Detect which cell encompasses the target text, then output its (x, y) center coordinate. 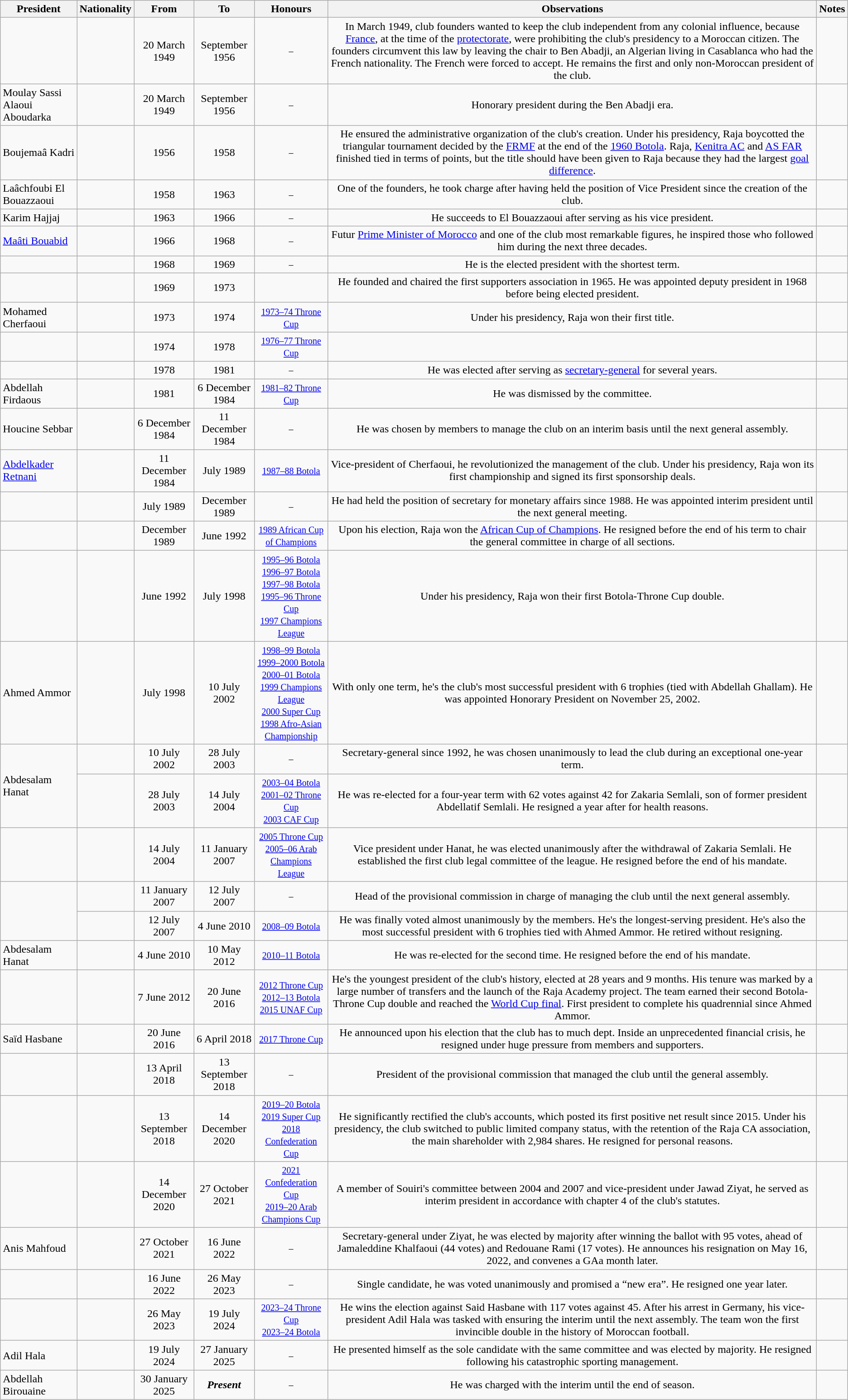
He succeeds to El Bouazzaoui after serving as his vice president. (573, 218)
One of the founders, he took charge after having held the position of Vice President since the creation of the club. (573, 194)
Under his presidency, Raja won their first Botola-Throne Cup double. (573, 596)
He was dismissed by the committee. (573, 393)
Maâti Bouabid (39, 241)
2010–11 Botola (291, 955)
Single candidate, he was voted unanimously and promised a “new era”. He resigned one year later. (573, 1284)
He had held the position of secretary for monetary affairs since 1988. He was appointed interim president until the next general meeting. (573, 507)
President of the provisional commission that managed the club until the general assembly. (573, 1074)
He is the elected president with the shortest term. (573, 264)
10 May 2012 (224, 955)
Secretary-general since 1992, he was chosen unanimously to lead the club during an exceptional one-year term. (573, 759)
Houcine Sebbar (39, 429)
Honorary president during the Ben Abadji era. (573, 105)
To (224, 9)
Abdellah Firdaous (39, 393)
Adil Hala (39, 1355)
30 January 2025 (164, 1385)
2012 Throne Cup2012–13 Botola2015 UNAF Cup (291, 997)
Abdelkader Retnani (39, 471)
Under his presidency, Raja won their first title. (573, 317)
Anis Mahfoud (39, 1249)
Observations (573, 9)
Present (224, 1385)
President (39, 9)
1987–88 Botola (291, 471)
27 January 2025 (224, 1355)
1995–96 Botola1996–97 Botola1997–98 Botola1995–96 Throne Cup1997 Champions League (291, 596)
Nationality (106, 9)
Saïd Hasbane (39, 1039)
2008–09 Botola (291, 925)
Futur Prime Minister of Morocco and one of the club most remarkable figures, he inspired those who followed him during the next three decades. (573, 241)
From (164, 9)
Boujemaâ Kadri (39, 152)
Mohamed Cherfaoui (39, 317)
2003–04 Botola2001–02 Throne Cup2003 CAF Cup (291, 800)
1976–77 Throne Cup (291, 346)
He was elected after serving as secretary-general for several years. (573, 370)
He was re-elected for the second time. He resigned before the end of his mandate. (573, 955)
Honours (291, 9)
Abdellah Birouaine (39, 1385)
1981–82 Throne Cup (291, 393)
Moulay Sassi Alaoui Aboudarka (39, 105)
Head of the provisional commission in charge of managing the club until the next general assembly. (573, 896)
13 April 2018 (164, 1074)
Ahmed Ammor (39, 693)
Karim Hajjaj (39, 218)
1998–99 Botola1999–2000 Botola2000–01 Botola1999 Champions League2000 Super Cup1998 Afro-Asian Championship (291, 693)
1989 African Cup of Champions (291, 536)
He was charged with the interim until the end of season. (573, 1385)
2019–20 Botola2019 Super Cup2018 Confederation Cup (291, 1128)
1956 (164, 152)
1973–74 Throne Cup (291, 317)
6 April 2018 (224, 1039)
Laâchfoubi El Bouazzaoui (39, 194)
7 June 2012 (164, 997)
2005 Throne Cup2005–06 Arab Champions League (291, 855)
2023–24 Throne Cup2023–24 Botola (291, 1320)
He founded and chaired the first supporters association in 1965. He was appointed deputy president in 1968 before being elected president. (573, 287)
2021 Confederation Cup2019–20 Arab Champions Cup (291, 1195)
He was chosen by members to manage the club on an interim basis until the next general assembly. (573, 429)
Notes (832, 9)
2017 Throne Cup (291, 1039)
